Return [x, y] of the center of cell containing provided text 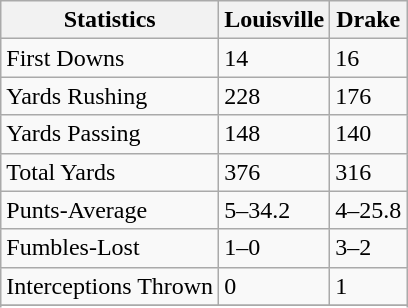
First Downs [110, 58]
Louisville [274, 20]
5–34.2 [274, 210]
Interceptions Thrown [110, 286]
4–25.8 [368, 210]
228 [274, 96]
Yards Passing [110, 134]
Drake [368, 20]
0 [274, 286]
316 [368, 172]
Total Yards [110, 172]
140 [368, 134]
148 [274, 134]
176 [368, 96]
1 [368, 286]
1–0 [274, 248]
376 [274, 172]
14 [274, 58]
16 [368, 58]
Yards Rushing [110, 96]
3–2 [368, 248]
Statistics [110, 20]
Fumbles-Lost [110, 248]
Punts-Average [110, 210]
